Search for the cell housing the specified text and yield its (x, y) center coordinate. 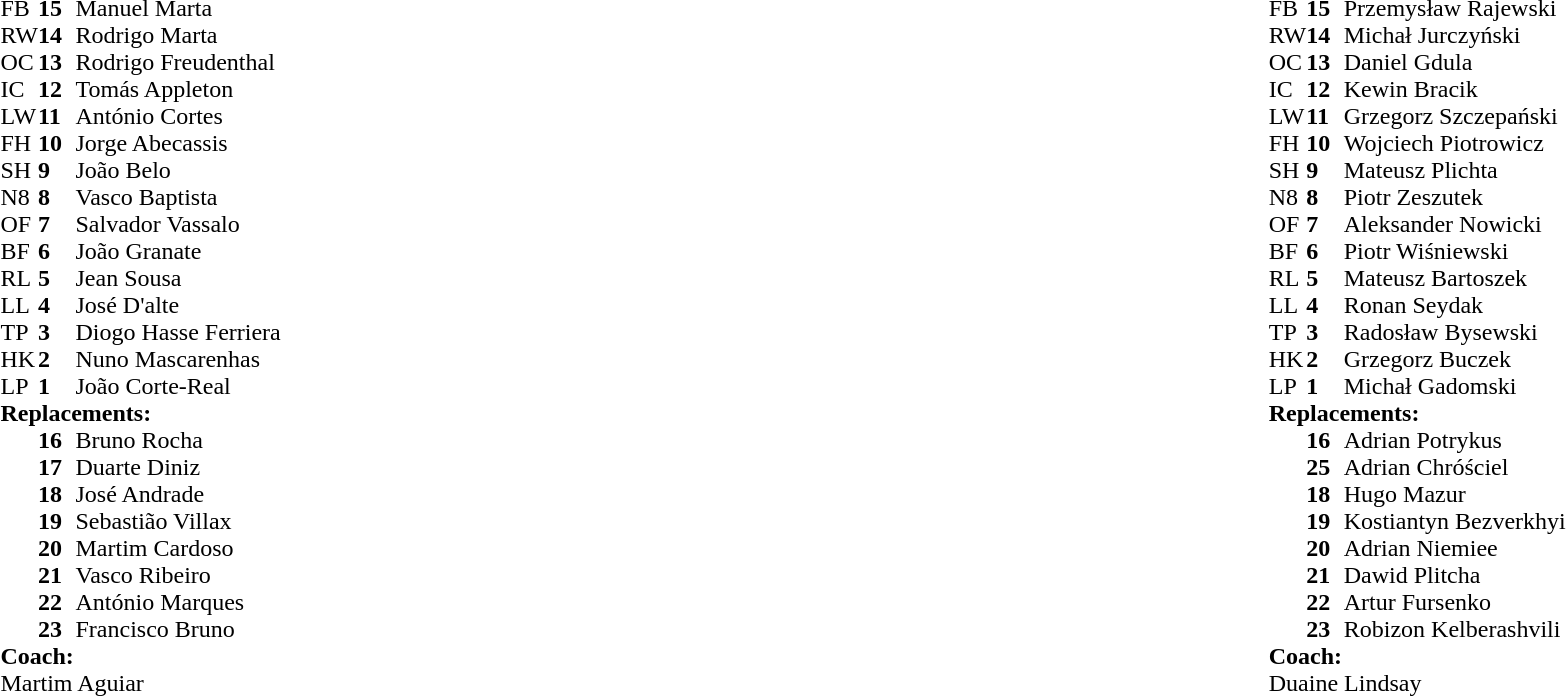
Hugo Mazur (1455, 494)
João Granate (178, 252)
Francisco Bruno (178, 630)
Adrian Niemiee (1455, 548)
Wojciech Piotrowicz (1455, 144)
Aleksander Nowicki (1455, 224)
José D'alte (178, 306)
Radosław Bysewski (1455, 332)
Vasco Baptista (178, 198)
Mateusz Plichta (1455, 170)
Diogo Hasse Ferriera (178, 332)
Michał Jurczyński (1455, 36)
Jean Sousa (178, 278)
Grzegorz Szczepański (1455, 116)
Adrian Potrykus (1455, 440)
Duarte Diniz (178, 468)
Rodrigo Marta (178, 36)
António Marques (178, 602)
Ronan Seydak (1455, 306)
João Belo (178, 170)
17 (57, 468)
João Corte-Real (178, 386)
José Andrade (178, 494)
Kostiantyn Bezverkhyi (1455, 522)
Salvador Vassalo (178, 224)
Dawid Plitcha (1455, 576)
Artur Fursenko (1455, 602)
Martim Cardoso (178, 548)
Tomás Appleton (178, 90)
25 (1325, 468)
Daniel Gdula (1455, 62)
Michał Gadomski (1455, 386)
Grzegorz Buczek (1455, 360)
Jorge Abecassis (178, 144)
Sebastião Villax (178, 522)
Mateusz Bartoszek (1455, 278)
Kewin Bracik (1455, 90)
Adrian Chróściel (1455, 468)
António Cortes (178, 116)
Robizon Kelberashvili (1455, 630)
Piotr Zeszutek (1455, 198)
Bruno Rocha (178, 440)
Vasco Ribeiro (178, 576)
Nuno Mascarenhas (178, 360)
Rodrigo Freudenthal (178, 62)
Piotr Wiśniewski (1455, 252)
